Scan for the cell matching the given text and deliver its [x, y] coordinate at center. 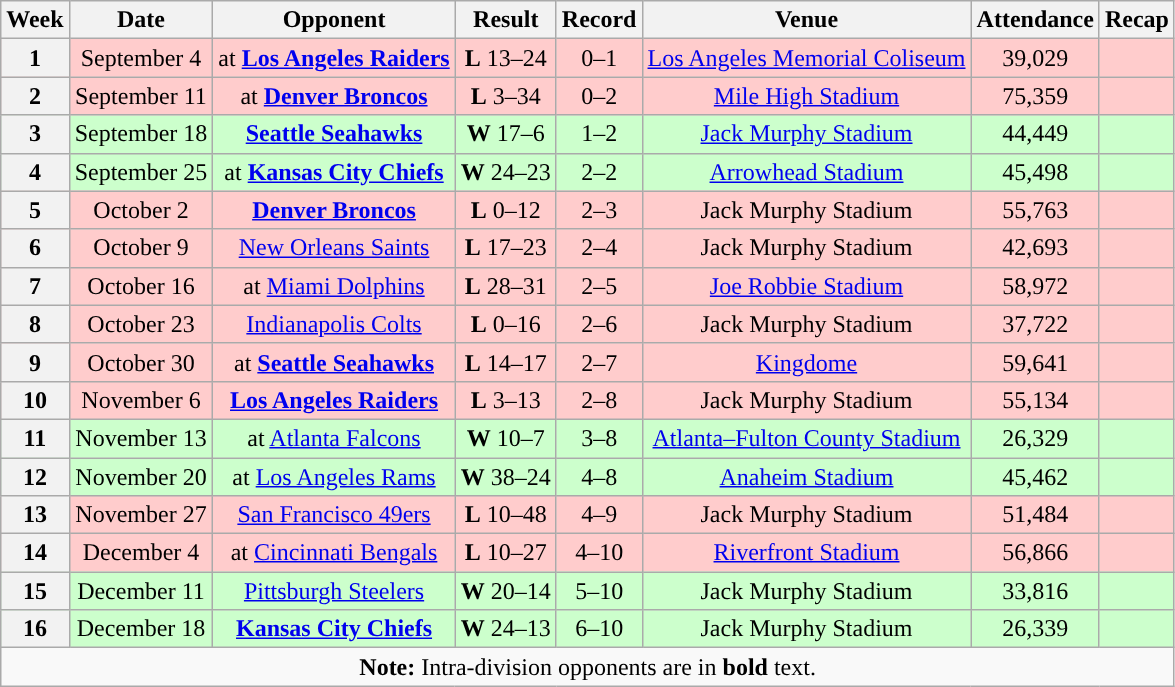
December 18 [141, 629]
45,462 [1035, 477]
October 23 [141, 324]
Date [141, 20]
4–8 [599, 477]
6–10 [599, 629]
San Francisco 49ers [334, 515]
at Cincinnati Bengals [334, 553]
Arrowhead Stadium [806, 172]
Los Angeles Memorial Coliseum [806, 58]
55,134 [1035, 400]
at Los Angeles Raiders [334, 58]
1 [35, 58]
Indianapolis Colts [334, 324]
September 11 [141, 96]
November 6 [141, 400]
Venue [806, 20]
2–8 [599, 400]
44,449 [1035, 134]
New Orleans Saints [334, 248]
59,641 [1035, 362]
L 17–23 [506, 248]
October 30 [141, 362]
11 [35, 438]
October 2 [141, 210]
4 [35, 172]
8 [35, 324]
L 10–27 [506, 553]
Kansas City Chiefs [334, 629]
at Miami Dolphins [334, 286]
Los Angeles Raiders [334, 400]
2–7 [599, 362]
7 [35, 286]
October 9 [141, 248]
33,816 [1035, 591]
13 [35, 515]
26,329 [1035, 438]
L 10–48 [506, 515]
Anaheim Stadium [806, 477]
at Los Angeles Rams [334, 477]
L 13–24 [506, 58]
L 0–12 [506, 210]
2 [35, 96]
Kingdome [806, 362]
Mile High Stadium [806, 96]
Seattle Seahawks [334, 134]
at Atlanta Falcons [334, 438]
December 11 [141, 591]
2–3 [599, 210]
Joe Robbie Stadium [806, 286]
at Kansas City Chiefs [334, 172]
at Seattle Seahawks [334, 362]
L 3–34 [506, 96]
4–10 [599, 553]
W 20–14 [506, 591]
Recap [1136, 20]
14 [35, 553]
W 10–7 [506, 438]
L 14–17 [506, 362]
16 [35, 629]
W 17–6 [506, 134]
58,972 [1035, 286]
Attendance [1035, 20]
51,484 [1035, 515]
5 [35, 210]
5–10 [599, 591]
4–9 [599, 515]
56,866 [1035, 553]
3–8 [599, 438]
Atlanta–Fulton County Stadium [806, 438]
November 20 [141, 477]
October 16 [141, 286]
75,359 [1035, 96]
42,693 [1035, 248]
0–2 [599, 96]
L 3–13 [506, 400]
45,498 [1035, 172]
2–2 [599, 172]
55,763 [1035, 210]
Opponent [334, 20]
L 0–16 [506, 324]
9 [35, 362]
39,029 [1035, 58]
1–2 [599, 134]
September 25 [141, 172]
6 [35, 248]
W 38–24 [506, 477]
Record [599, 20]
Week [35, 20]
November 27 [141, 515]
3 [35, 134]
Riverfront Stadium [806, 553]
0–1 [599, 58]
Denver Broncos [334, 210]
10 [35, 400]
September 4 [141, 58]
at Denver Broncos [334, 96]
W 24–13 [506, 629]
37,722 [1035, 324]
2–4 [599, 248]
Result [506, 20]
December 4 [141, 553]
2–6 [599, 324]
November 13 [141, 438]
W 24–23 [506, 172]
Note: Intra-division opponents are in bold text. [588, 667]
Pittsburgh Steelers [334, 591]
26,339 [1035, 629]
12 [35, 477]
2–5 [599, 286]
September 18 [141, 134]
L 28–31 [506, 286]
15 [35, 591]
